Capture the cell that displays the provided text and extract its [X, Y] central coordinate. 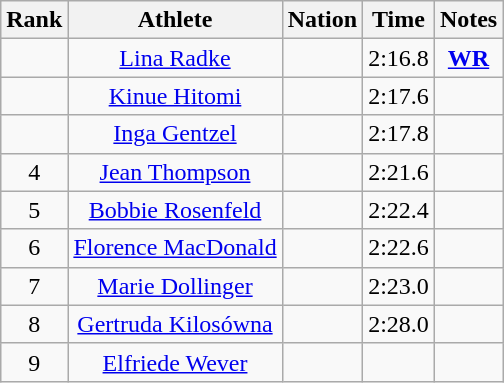
2:22.6 [399, 248]
2:17.8 [399, 134]
9 [34, 362]
Notes [468, 20]
Kinue Hitomi [175, 96]
2:28.0 [399, 324]
5 [34, 210]
Jean Thompson [175, 172]
2:22.4 [399, 210]
Athlete [175, 20]
WR [468, 58]
Marie Dollinger [175, 286]
2:21.6 [399, 172]
Bobbie Rosenfeld [175, 210]
2:17.6 [399, 96]
4 [34, 172]
Elfriede Wever [175, 362]
6 [34, 248]
Inga Gentzel [175, 134]
Rank [34, 20]
7 [34, 286]
Lina Radke [175, 58]
Time [399, 20]
Nation [322, 20]
8 [34, 324]
2:16.8 [399, 58]
Gertruda Kilosówna [175, 324]
2:23.0 [399, 286]
Florence MacDonald [175, 248]
